For the text-containing cell, return its midpoint in (x, y) coordinate format. 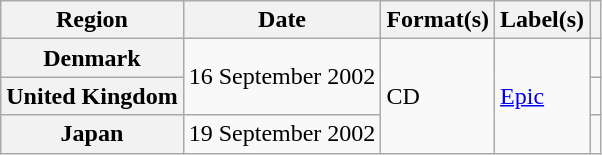
Japan (92, 134)
16 September 2002 (282, 77)
Date (282, 20)
Label(s) (542, 20)
United Kingdom (92, 96)
Epic (542, 96)
Denmark (92, 58)
CD (438, 96)
19 September 2002 (282, 134)
Region (92, 20)
Format(s) (438, 20)
